Capture the cell that displays the provided text and extract its [x, y] central coordinate. 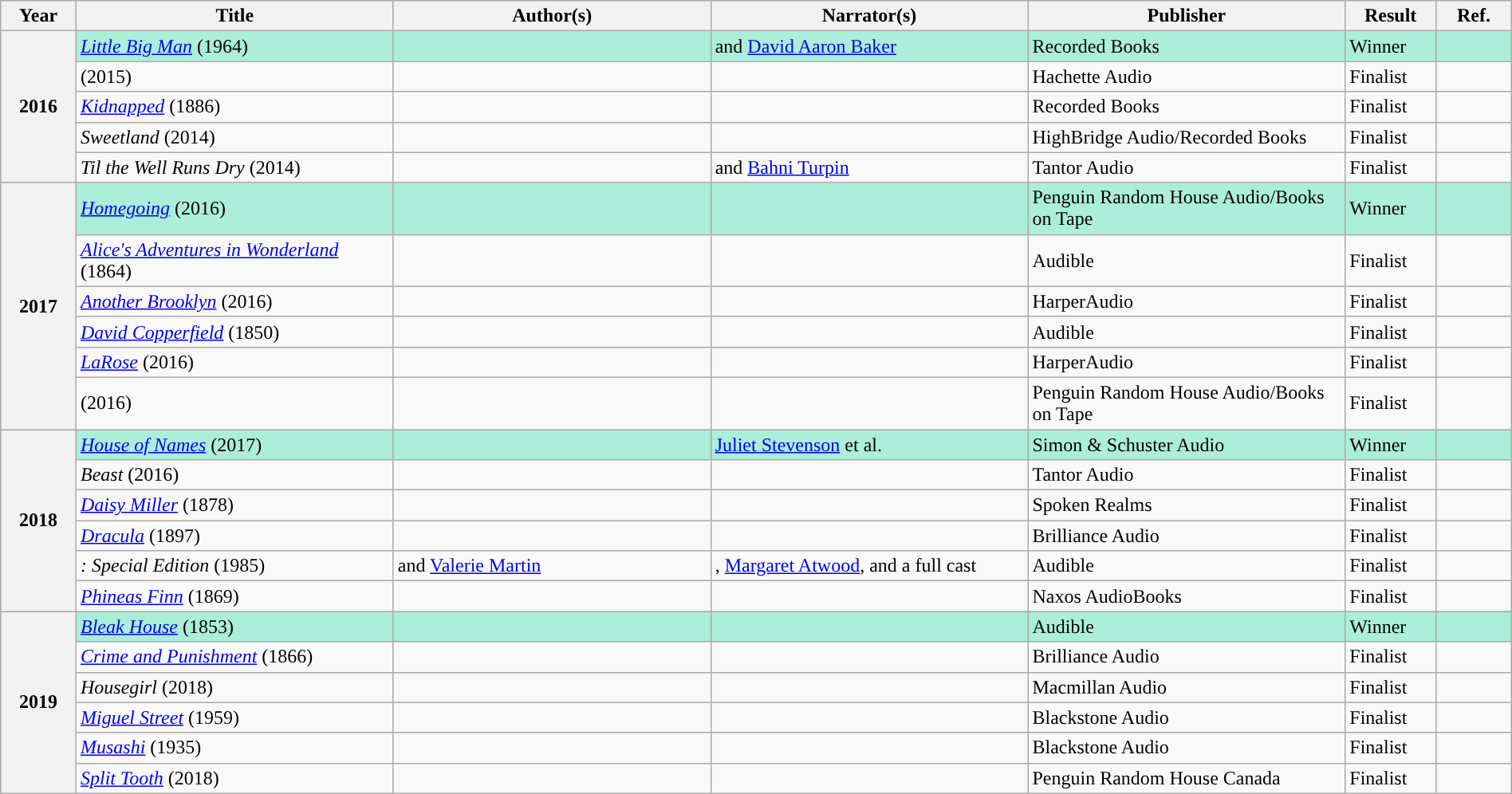
Juliet Stevenson et al. [869, 444]
Simon & Schuster Audio [1187, 444]
2018 [38, 520]
HighBridge Audio/Recorded Books [1187, 137]
Til the Well Runs Dry (2014) [234, 167]
(2016) [234, 403]
2019 [38, 702]
Sweetland (2014) [234, 137]
Crime and Punishment (1866) [234, 657]
and David Aaron Baker [869, 46]
Kidnapped (1886) [234, 107]
Phineas Finn (1869) [234, 596]
LaRose (2016) [234, 362]
Penguin Random House Canada [1187, 778]
and Bahni Turpin [869, 167]
Beast (2016) [234, 475]
2016 [38, 107]
Macmillan Audio [1187, 687]
Musashi (1935) [234, 748]
Miguel Street (1959) [234, 717]
Title [234, 16]
2017 [38, 306]
Narrator(s) [869, 16]
Another Brooklyn (2016) [234, 301]
Year [38, 16]
and Valerie Martin [552, 566]
Housegirl (2018) [234, 687]
Author(s) [552, 16]
(2015) [234, 77]
: Special Edition (1985) [234, 566]
House of Names (2017) [234, 444]
David Copperfield (1850) [234, 332]
Dracula (1897) [234, 536]
Publisher [1187, 16]
Naxos AudioBooks [1187, 596]
Hachette Audio [1187, 77]
Homegoing (2016) [234, 209]
Ref. [1474, 16]
, Margaret Atwood, and a full cast [869, 566]
Bleak House (1853) [234, 627]
Alice's Adventures in Wonderland (1864) [234, 260]
Daisy Miller (1878) [234, 505]
Spoken Realms [1187, 505]
Split Tooth (2018) [234, 778]
Little Big Man (1964) [234, 46]
Result [1391, 16]
